Scan for the cell matching the given text and deliver its (X, Y) coordinate at center. 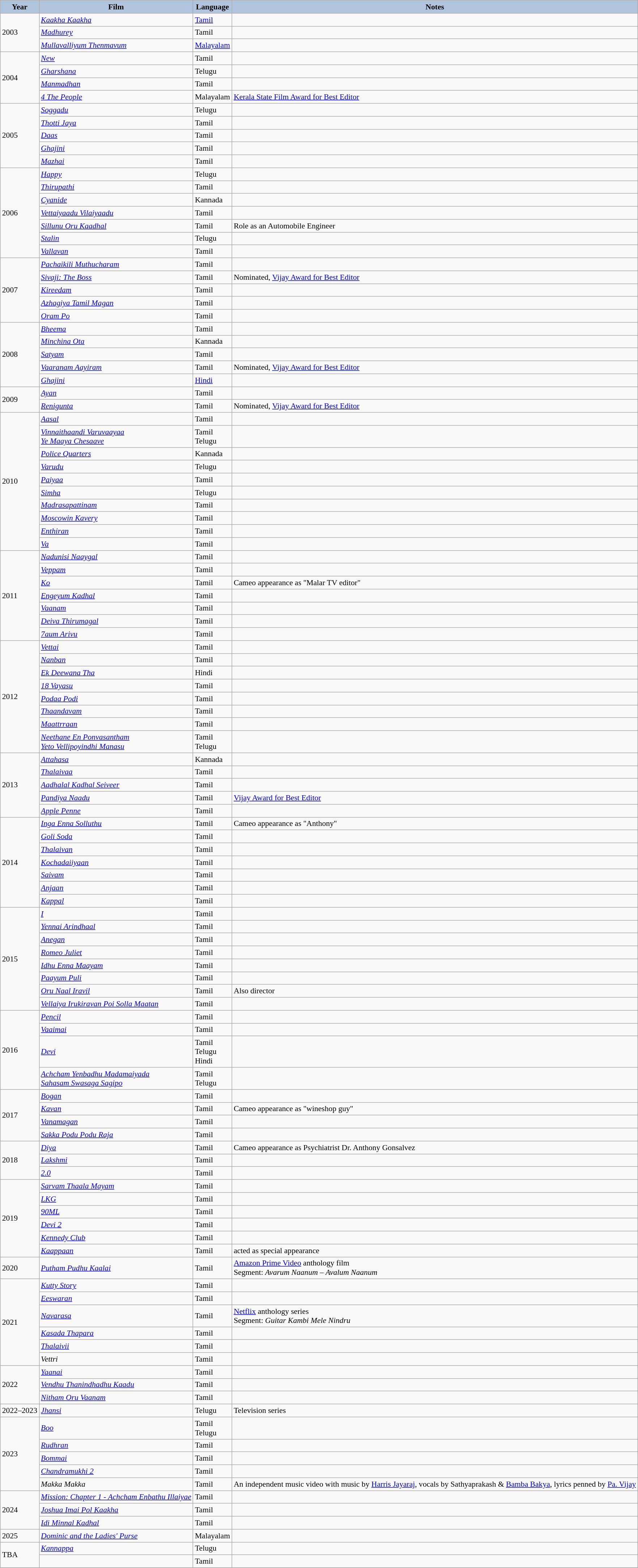
Yaanai (116, 1372)
Maattrraan (116, 724)
2006 (20, 213)
Pandiya Naadu (116, 798)
Paayum Puli (116, 978)
Vanamagan (116, 1122)
2015 (20, 959)
Vettri (116, 1359)
2024 (20, 1510)
Oru Naal Iravil (116, 991)
Achcham Yenbadhu MadamaiyadaSahasam Swasaga Sagipo (116, 1079)
Vinnaithaandi VaruvaayaaYe Maaya Chesaave (116, 437)
I (116, 914)
Kochadaiiyaan (116, 862)
2012 (20, 697)
Kennedy Club (116, 1238)
acted as special appearance (435, 1251)
Goli Soda (116, 837)
Satyam (116, 355)
Lakshmi (116, 1160)
Diya (116, 1148)
Thalaivaa (116, 772)
TamilTeluguHindi (213, 1052)
Nadunisi Naaygal (116, 557)
90ML (116, 1212)
2014 (20, 862)
Mission: Chapter 1 - Achcham Enbathu Illaiyae (116, 1497)
Varudu (116, 467)
2010 (20, 481)
Kaappaan (116, 1251)
Engeyum Kadhal (116, 596)
Amazon Prime Video anthology film Segment: Avarum Naanum – Avalum Naanum (435, 1268)
2019 (20, 1218)
Police Quarters (116, 454)
Thalaivan (116, 849)
Notes (435, 7)
Makka Makka (116, 1484)
TBA (20, 1555)
An independent music video with music by Harris Jayaraj, vocals by Sathyaprakash & Bamba Bakya, lyrics penned by Pa. Vijay (435, 1484)
18 Vayasu (116, 686)
Mullavalliyum Thenmavum (116, 46)
Va (116, 544)
Pencil (116, 1017)
Deiva Thirumagal (116, 621)
Cameo appearance as "Malar TV editor" (435, 583)
Vallavan (116, 252)
2020 (20, 1268)
Kannappa (116, 1548)
Rudhran (116, 1445)
2009 (20, 400)
2003 (20, 33)
Gharshana (116, 71)
Idi Minnal Kadhal (116, 1523)
Sivaji: The Boss (116, 277)
Nitham Oru Vaanam (116, 1398)
Vettai (116, 647)
2021 (20, 1322)
Cameo appearance as "Anthony" (435, 824)
2022–2023 (20, 1411)
Happy (116, 174)
Romeo Juliet (116, 952)
Madrasapattinam (116, 505)
Apple Penne (116, 811)
Vijay Award for Best Editor (435, 798)
Anjaan (116, 888)
Thirupathi (116, 187)
Idhu Enna Maayam (116, 965)
Aadhalal Kadhal Seiveer (116, 785)
2013 (20, 785)
Bommai (116, 1458)
Cameo appearance as "wineshop guy" (435, 1109)
Thalaivii (116, 1346)
Kappal (116, 901)
Oram Po (116, 316)
Language (213, 7)
Sakka Podu Podu Raja (116, 1135)
Yennai Arindhaal (116, 927)
Also director (435, 991)
Minchina Ota (116, 342)
Bogan (116, 1096)
Sillunu Oru Kaadhal (116, 226)
2.0 (116, 1173)
Ek Deewana Tha (116, 673)
Vellaiya Irukiravan Poi Solla Maatan (116, 1004)
Thaandavam (116, 711)
Mazhai (116, 162)
Daas (116, 136)
Devi (116, 1052)
Joshua Imai Pol Kaakha (116, 1510)
Pachaikili Muthucharam (116, 265)
Vaaranam Aayiram (116, 368)
Manmadhan (116, 84)
Paiyaa (116, 480)
Aasal (116, 419)
Kireedam (116, 290)
4 The People (116, 97)
2008 (20, 355)
Television series (435, 1411)
2005 (20, 136)
Year (20, 7)
2004 (20, 78)
Vaanam (116, 608)
Netflix anthology series Segment: Guitar Kambi Mele Nindru (435, 1316)
Kutty Story (116, 1286)
New (116, 59)
Nanban (116, 660)
2018 (20, 1160)
Saivam (116, 875)
Sarvam Thaala Mayam (116, 1186)
Eeswaran (116, 1298)
Vendhu Thanindhadhu Kaadu (116, 1385)
Vaaimai (116, 1030)
Kavan (116, 1109)
Kaakha Kaakha (116, 20)
2011 (20, 596)
Attahasa (116, 759)
7aum Arivu (116, 634)
Putham Pudhu Kaalai (116, 1268)
Neethane En Ponvasantham Yeto Vellipoyindhi Manasu (116, 742)
Moscowin Kavery (116, 518)
Boo (116, 1428)
2007 (20, 290)
Enthiran (116, 531)
Renigunta (116, 406)
Cyanide (116, 200)
Vettaiyaadu Vilaiyaadu (116, 213)
Cameo appearance as Psychiatrist Dr. Anthony Gonsalvez (435, 1148)
Dominic and the Ladies' Purse (116, 1536)
Stalin (116, 239)
Role as an Automobile Engineer (435, 226)
Soggadu (116, 110)
Bheema (116, 329)
2016 (20, 1050)
Ayan (116, 393)
2023 (20, 1454)
Madhurey (116, 33)
Chandramukhi 2 (116, 1471)
Anegan (116, 940)
Veppam (116, 570)
Ko (116, 583)
Navarasa (116, 1316)
2017 (20, 1115)
Thotti Jaya (116, 123)
Jhansi (116, 1411)
Film (116, 7)
Simha (116, 493)
Podaa Podi (116, 699)
LKG (116, 1199)
Azhagiya Tamil Magan (116, 303)
Inga Enna Solluthu (116, 824)
Kerala State Film Award for Best Editor (435, 97)
2025 (20, 1536)
Devi 2 (116, 1225)
2022 (20, 1385)
Kasada Thapara (116, 1333)
